Pinpoint the cell where the given text exists, returning its (X, Y) midpoint coordinate. 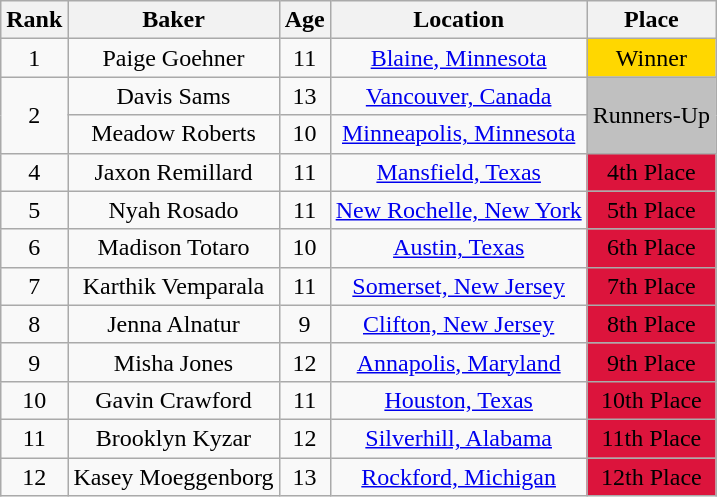
Gavin Crawford (174, 400)
6 (34, 248)
10th Place (651, 400)
Place (651, 20)
Nyah Rosado (174, 210)
Runners-Up (651, 115)
Age (304, 20)
Clifton, New Jersey (458, 324)
Rank (34, 20)
Minneapolis, Minnesota (458, 134)
New Rochelle, New York (458, 210)
Madison Totaro (174, 248)
Blaine, Minnesota (458, 58)
Rockford, Michigan (458, 477)
Brooklyn Kyzar (174, 438)
4 (34, 172)
Winner (651, 58)
12th Place (651, 477)
Paige Goehner (174, 58)
Davis Sams (174, 96)
7 (34, 286)
Karthik Vemparala (174, 286)
5 (34, 210)
Annapolis, Maryland (458, 362)
Houston, Texas (458, 400)
Meadow Roberts (174, 134)
7th Place (651, 286)
Austin, Texas (458, 248)
Somerset, New Jersey (458, 286)
Vancouver, Canada (458, 96)
8th Place (651, 324)
8 (34, 324)
Jaxon Remillard (174, 172)
5th Place (651, 210)
1 (34, 58)
Jenna Alnatur (174, 324)
2 (34, 115)
6th Place (651, 248)
Baker (174, 20)
Location (458, 20)
9th Place (651, 362)
Misha Jones (174, 362)
Silverhill, Alabama (458, 438)
4th Place (651, 172)
Kasey Moeggenborg (174, 477)
11th Place (651, 438)
Mansfield, Texas (458, 172)
